Identify which cell holds the provided text, then report its (X, Y) central coordinate. 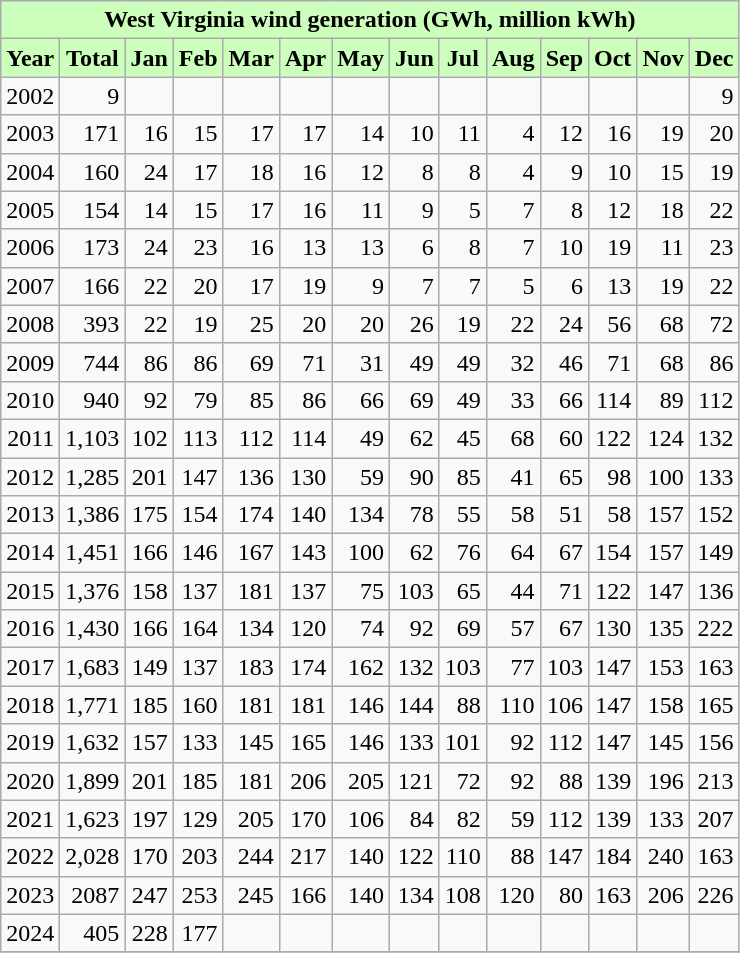
152 (714, 515)
1,771 (92, 705)
Apr (305, 58)
222 (714, 629)
Nov (663, 58)
1,103 (92, 438)
45 (462, 438)
77 (513, 667)
183 (251, 667)
226 (714, 895)
2014 (30, 553)
2016 (30, 629)
Jun (415, 58)
2019 (30, 743)
80 (564, 895)
121 (415, 781)
247 (149, 895)
228 (149, 933)
33 (513, 400)
26 (415, 324)
213 (714, 781)
41 (513, 477)
89 (663, 400)
167 (251, 553)
124 (663, 438)
2012 (30, 477)
Year (30, 58)
2013 (30, 515)
173 (92, 248)
78 (415, 515)
55 (462, 515)
2006 (30, 248)
Jan (149, 58)
90 (415, 477)
1,623 (92, 819)
175 (149, 515)
164 (198, 629)
102 (149, 438)
135 (663, 629)
2021 (30, 819)
Mar (251, 58)
162 (361, 667)
2008 (30, 324)
2017 (30, 667)
2,028 (92, 857)
2007 (30, 286)
2002 (30, 96)
393 (92, 324)
44 (513, 591)
196 (663, 781)
74 (361, 629)
143 (305, 553)
2003 (30, 134)
2015 (30, 591)
76 (462, 553)
2004 (30, 172)
153 (663, 667)
207 (714, 819)
2020 (30, 781)
1,683 (92, 667)
2023 (30, 895)
197 (149, 819)
177 (198, 933)
2022 (30, 857)
1,376 (92, 591)
84 (415, 819)
129 (198, 819)
May (361, 58)
32 (513, 362)
75 (361, 591)
101 (462, 743)
1,430 (92, 629)
2018 (30, 705)
57 (513, 629)
203 (198, 857)
744 (92, 362)
1,386 (92, 515)
56 (613, 324)
64 (513, 553)
2011 (30, 438)
51 (564, 515)
60 (564, 438)
2024 (30, 933)
108 (462, 895)
405 (92, 933)
184 (613, 857)
2005 (30, 210)
240 (663, 857)
Feb (198, 58)
217 (305, 857)
113 (198, 438)
Dec (714, 58)
Jul (462, 58)
1,899 (92, 781)
1,451 (92, 553)
Oct (613, 58)
79 (198, 400)
25 (251, 324)
Aug (513, 58)
1,285 (92, 477)
West Virginia wind generation (GWh, million kWh) (370, 20)
82 (462, 819)
156 (714, 743)
244 (251, 857)
Sep (564, 58)
253 (198, 895)
245 (251, 895)
46 (564, 362)
171 (92, 134)
144 (415, 705)
2009 (30, 362)
1,632 (92, 743)
2087 (92, 895)
940 (92, 400)
98 (613, 477)
2010 (30, 400)
31 (361, 362)
Total (92, 58)
